Extract the [X, Y] coordinate from the center of the cell holding the provided text.  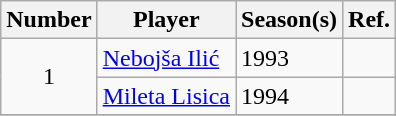
Player [166, 20]
1993 [290, 58]
Ref. [370, 20]
1 [49, 77]
Mileta Lisica [166, 96]
Number [49, 20]
Season(s) [290, 20]
1994 [290, 96]
Nebojša Ilić [166, 58]
